Output the [x, y] coordinate of the center of the cell containing the given text.  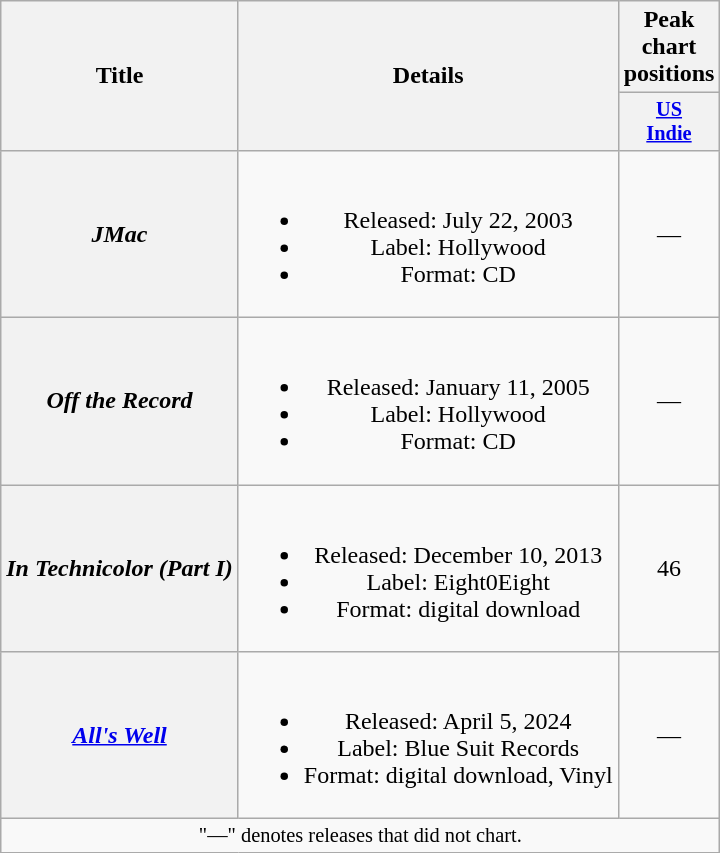
All's Well [120, 736]
46 [669, 568]
"—" denotes releases that did not chart. [360, 836]
Released: January 11, 2005Label: HollywoodFormat: CD [428, 402]
Peak chart positions [669, 47]
USIndie [669, 122]
In Technicolor (Part I) [120, 568]
Title [120, 76]
Details [428, 76]
Released: July 22, 2003Label: HollywoodFormat: CD [428, 234]
Released: December 10, 2013Label: Eight0EightFormat: digital download [428, 568]
JMac [120, 234]
Off the Record [120, 402]
Released: April 5, 2024Label: Blue Suit RecordsFormat: digital download, Vinyl [428, 736]
